Locate the cell with the specified text and output its [x, y] center coordinate. 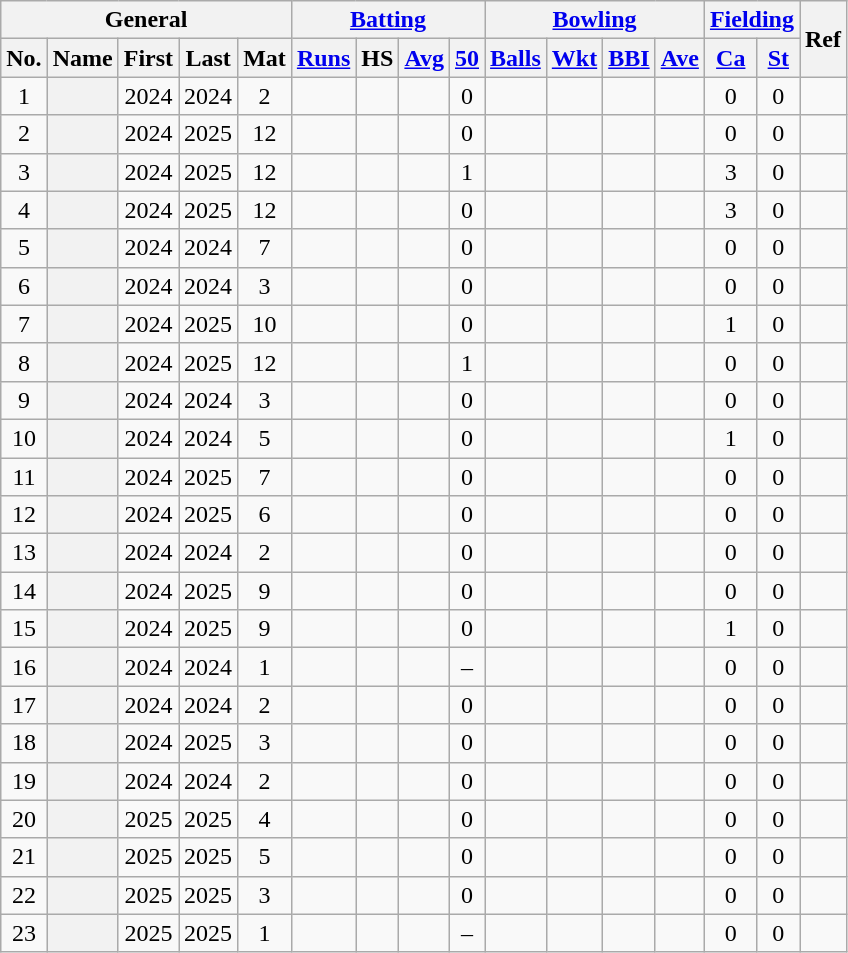
20 [24, 819]
Ref [824, 39]
Fielding [752, 20]
Balls [516, 58]
General [146, 20]
21 [24, 857]
Last [208, 58]
HS [378, 58]
Bowling [595, 20]
14 [24, 591]
18 [24, 743]
Batting [388, 20]
First [148, 58]
23 [24, 933]
Name [82, 58]
Mat [265, 58]
15 [24, 629]
22 [24, 895]
No. [24, 58]
Runs [323, 58]
13 [24, 553]
19 [24, 781]
11 [24, 477]
Wkt [574, 58]
Ca [730, 58]
17 [24, 705]
BBI [629, 58]
Ave [680, 58]
8 [24, 362]
Avg [424, 58]
16 [24, 667]
50 [466, 58]
St [778, 58]
